Detect which cell encompasses the target text, then output its (x, y) center coordinate. 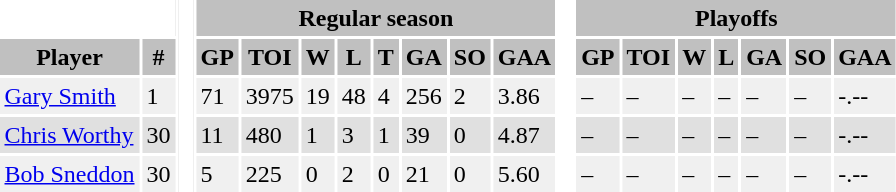
256 (424, 96)
Gary Smith (70, 96)
48 (354, 96)
11 (217, 135)
5.60 (524, 174)
71 (217, 96)
T (386, 57)
Playoffs (736, 18)
Chris Worthy (70, 135)
# (158, 57)
Bob Sneddon (70, 174)
39 (424, 135)
225 (270, 174)
4 (386, 96)
3975 (270, 96)
4.87 (524, 135)
Player (70, 57)
19 (318, 96)
21 (424, 174)
Regular season (376, 18)
3 (354, 135)
480 (270, 135)
3.86 (524, 96)
5 (217, 174)
